Search for the cell housing the specified text and yield its [X, Y] center coordinate. 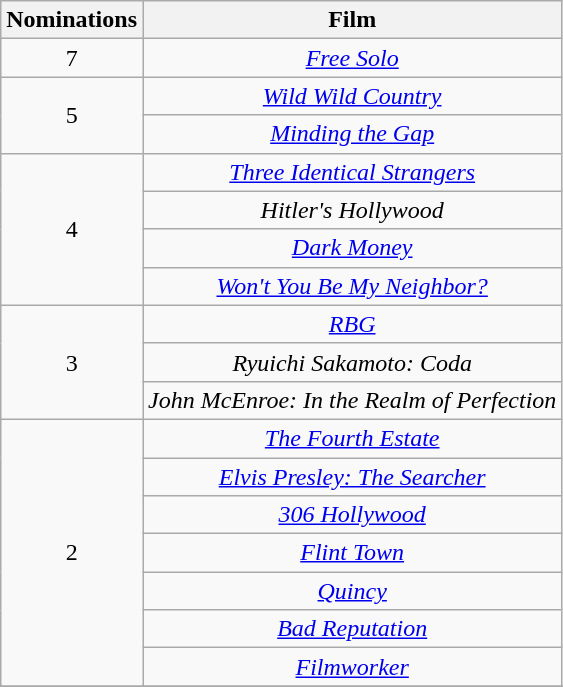
7 [72, 58]
Ryuichi Sakamoto: Coda [352, 362]
Bad Reputation [352, 629]
Flint Town [352, 553]
Won't You Be My Neighbor? [352, 286]
2 [72, 552]
The Fourth Estate [352, 438]
Free Solo [352, 58]
Hitler's Hollywood [352, 210]
Quincy [352, 591]
Film [352, 20]
RBG [352, 324]
5 [72, 115]
Minding the Gap [352, 134]
306 Hollywood [352, 515]
4 [72, 229]
Filmworker [352, 667]
Elvis Presley: The Searcher [352, 477]
John McEnroe: In the Realm of Perfection [352, 400]
Dark Money [352, 248]
Nominations [72, 20]
3 [72, 362]
Three Identical Strangers [352, 172]
Wild Wild Country [352, 96]
